Locate the cell with the specified text and output its (x, y) center coordinate. 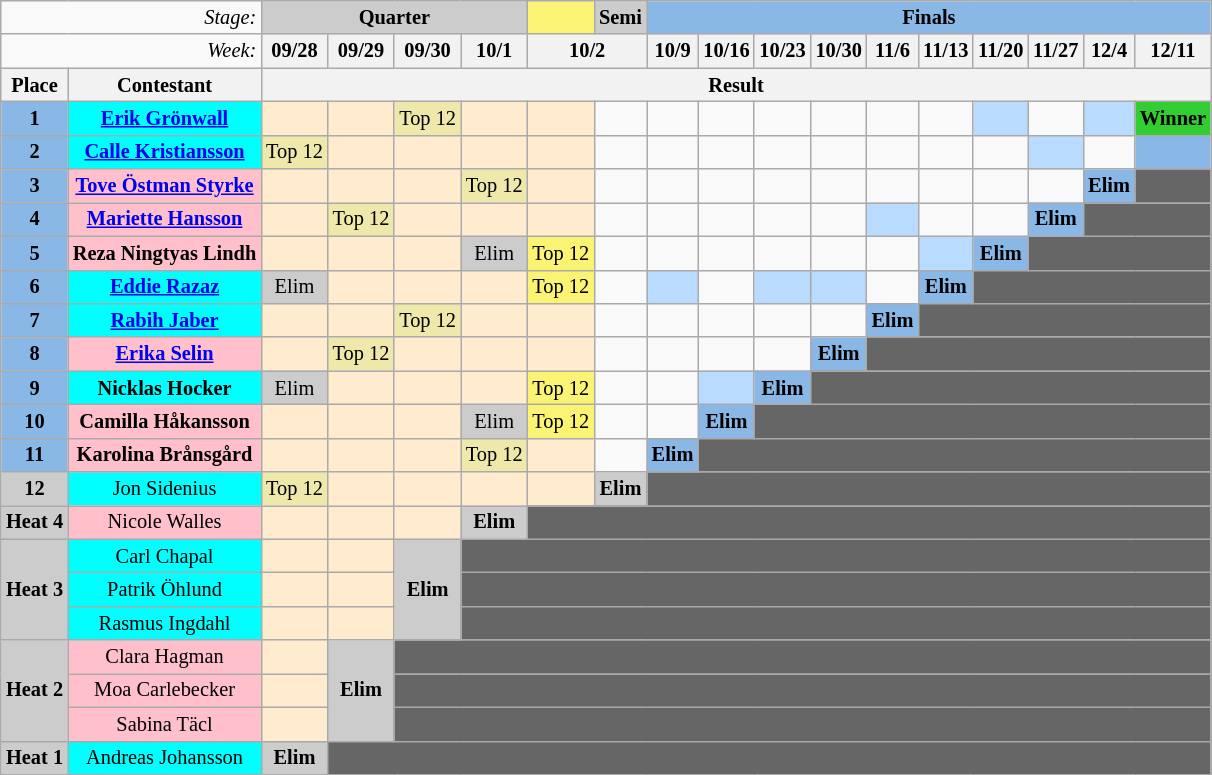
Contestant (164, 85)
11/20 (1000, 51)
Andreas Johansson (164, 758)
4 (34, 219)
Calle Kristiansson (164, 152)
Moa Carlebecker (164, 690)
Winner (1173, 118)
1 (34, 118)
Reza Ningtyas Lindh (164, 253)
6 (34, 287)
Week: (131, 51)
10/16 (726, 51)
12/11 (1173, 51)
10/1 (494, 51)
Rabih Jaber (164, 320)
9 (34, 388)
Stage: (131, 17)
5 (34, 253)
Place (34, 85)
Nicole Walles (164, 522)
Finals (929, 17)
11 (34, 455)
Rasmus Ingdahl (164, 623)
11/27 (1056, 51)
10 (34, 421)
09/29 (362, 51)
Heat 3 (34, 590)
Camilla Håkansson (164, 421)
Erik Grönwall (164, 118)
10/2 (586, 51)
3 (34, 186)
Sabina Täcl (164, 724)
Heat 4 (34, 522)
09/28 (294, 51)
12 (34, 489)
Karolina Brånsgård (164, 455)
Erika Selin (164, 354)
Quarter (394, 17)
Eddie Razaz (164, 287)
7 (34, 320)
10/30 (839, 51)
Result (736, 85)
12/4 (1109, 51)
11/6 (893, 51)
Semi (620, 17)
Clara Hagman (164, 657)
2 (34, 152)
10/23 (782, 51)
Carl Chapal (164, 556)
09/30 (428, 51)
Mariette Hansson (164, 219)
10/9 (673, 51)
Jon Sidenius (164, 489)
Tove Östman Styrke (164, 186)
Heat 1 (34, 758)
Patrik Öhlund (164, 589)
Nicklas Hocker (164, 388)
8 (34, 354)
Heat 2 (34, 690)
11/13 (946, 51)
